Search for the cell housing the specified text and yield its [X, Y] center coordinate. 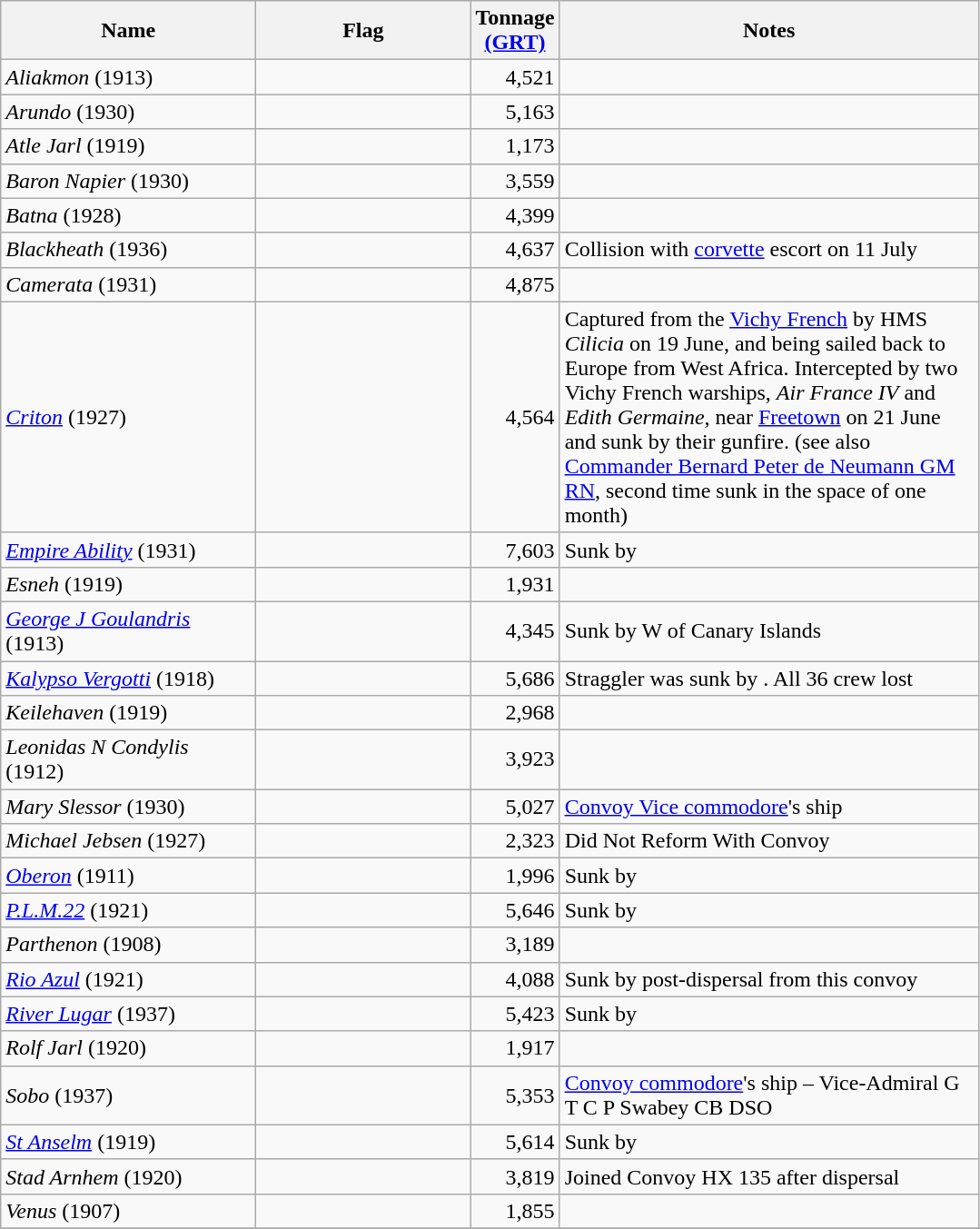
1,917 [515, 1048]
2,968 [515, 713]
Blackheath (1936) [129, 250]
Empire Ability (1931) [129, 550]
Straggler was sunk by . All 36 crew lost [768, 679]
5,614 [515, 1142]
1,996 [515, 876]
2,323 [515, 841]
1,173 [515, 146]
3,189 [515, 945]
Rio Azul (1921) [129, 979]
Venus (1907) [129, 1211]
4,088 [515, 979]
Convoy commodore's ship – Vice-Admiral G T C P Swabey CB DSO [768, 1095]
5,686 [515, 679]
Mary Slessor (1930) [129, 807]
5,353 [515, 1095]
Oberon (1911) [129, 876]
Name [129, 31]
Rolf Jarl (1920) [129, 1048]
Atle Jarl (1919) [129, 146]
Arundo (1930) [129, 112]
3,923 [515, 759]
5,163 [515, 112]
George J Goulandris (1913) [129, 630]
Convoy Vice commodore's ship [768, 807]
Sobo (1937) [129, 1095]
Sunk by post-dispersal from this convoy [768, 979]
4,399 [515, 215]
3,819 [515, 1176]
Stad Arnhem (1920) [129, 1176]
4,345 [515, 630]
Sunk by W of Canary Islands [768, 630]
4,564 [515, 417]
Did Not Reform With Convoy [768, 841]
Leonidas N Condylis (1912) [129, 759]
St Anselm (1919) [129, 1142]
5,646 [515, 910]
Parthenon (1908) [129, 945]
Michael Jebsen (1927) [129, 841]
Keilehaven (1919) [129, 713]
Tonnage (GRT) [515, 31]
P.L.M.22 (1921) [129, 910]
1,931 [515, 584]
4,875 [515, 284]
Camerata (1931) [129, 284]
Collision with corvette escort on 11 July [768, 250]
Esneh (1919) [129, 584]
4,521 [515, 77]
Joined Convoy HX 135 after dispersal [768, 1176]
Kalypso Vergotti (1918) [129, 679]
4,637 [515, 250]
Flag [363, 31]
Aliakmon (1913) [129, 77]
Criton (1927) [129, 417]
River Lugar (1937) [129, 1014]
3,559 [515, 181]
Notes [768, 31]
1,855 [515, 1211]
Batna (1928) [129, 215]
Baron Napier (1930) [129, 181]
7,603 [515, 550]
5,423 [515, 1014]
5,027 [515, 807]
